Find where the given text appears and provide that cell's center as (x, y) coordinate. 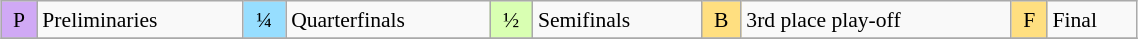
Final (1092, 20)
B (721, 20)
¼ (264, 20)
½ (512, 20)
Preliminaries (140, 20)
Quarterfinals (388, 20)
Semifinals (617, 20)
3rd place play-off (876, 20)
F (1029, 20)
P (19, 20)
